Scan for the cell matching the given text and deliver its [x, y] coordinate at center. 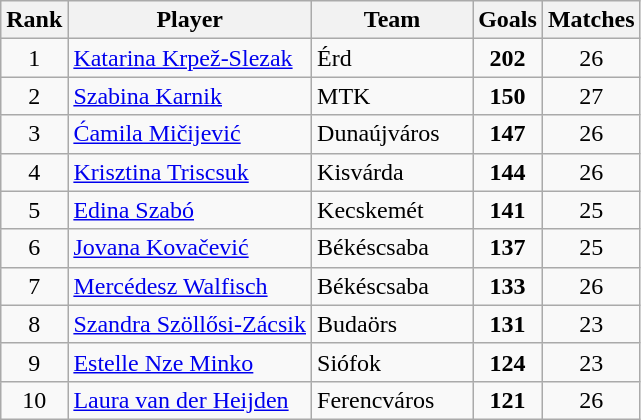
Kisvárda [392, 172]
1 [34, 58]
4 [34, 172]
121 [508, 400]
131 [508, 324]
Goals [508, 20]
8 [34, 324]
Krisztina Triscsuk [190, 172]
7 [34, 286]
9 [34, 362]
Érd [392, 58]
133 [508, 286]
Estelle Nze Minko [190, 362]
Edina Szabó [190, 210]
137 [508, 248]
Siófok [392, 362]
Kecskemét [392, 210]
5 [34, 210]
2 [34, 96]
202 [508, 58]
Dunaújváros [392, 134]
Jovana Kovačević [190, 248]
27 [591, 96]
MTK [392, 96]
Szabina Karnik [190, 96]
141 [508, 210]
Rank [34, 20]
Matches [591, 20]
124 [508, 362]
150 [508, 96]
10 [34, 400]
Laura van der Heijden [190, 400]
147 [508, 134]
6 [34, 248]
144 [508, 172]
Team [392, 20]
Ferencváros [392, 400]
Szandra Szöllősi-Zácsik [190, 324]
Katarina Krpež-Slezak [190, 58]
Mercédesz Walfisch [190, 286]
Player [190, 20]
Ćamila Mičijević [190, 134]
3 [34, 134]
Budaörs [392, 324]
